Extract the [x, y] coordinate from the center of the cell holding the provided text.  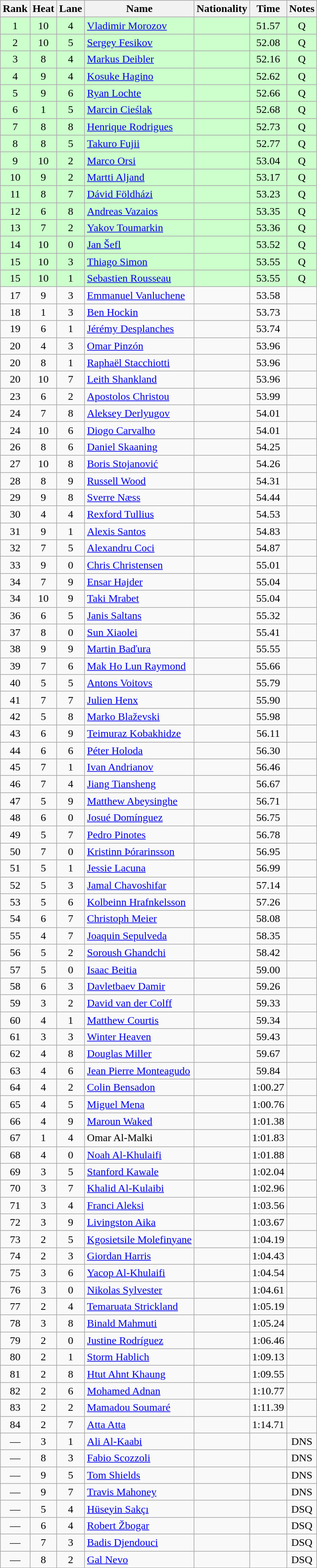
28 [15, 480]
60 [15, 1020]
73 [15, 1239]
Livingston Aika [139, 1222]
78 [15, 1324]
Antons Voitovs [139, 683]
1:03.56 [268, 1205]
29 [15, 498]
Martti Aljand [139, 177]
56.67 [268, 784]
1:05.19 [268, 1307]
27 [15, 464]
23 [15, 396]
59.00 [268, 969]
Mohamed Adnan [139, 1391]
17 [15, 295]
53.23 [268, 194]
53.52 [268, 245]
39 [15, 666]
81 [15, 1374]
53.73 [268, 312]
Isaac Beitia [139, 969]
Khalid Al-Kulaibi [139, 1189]
55.79 [268, 683]
Daniel Skaaning [139, 447]
52.73 [268, 127]
Sebastien Rousseau [139, 279]
56 [15, 952]
Badis Djendouci [139, 1542]
70 [15, 1189]
Name [139, 9]
Storm Hablich [139, 1357]
Henrique Rodrigues [139, 127]
Noah Al-Khulaifi [139, 1155]
Omar Al-Malki [139, 1138]
55.66 [268, 666]
Sun Xiaolei [139, 632]
1:00.27 [268, 1088]
62 [15, 1054]
19 [15, 329]
53.04 [268, 160]
Pedro Pinotes [139, 835]
Gal Nevo [139, 1559]
Ensar Hajder [139, 582]
55.32 [268, 616]
Franci Aleksi [139, 1205]
Binald Mahmuti [139, 1324]
56.46 [268, 767]
Alexandru Coci [139, 548]
Martin Baďura [139, 649]
54.31 [268, 480]
18 [15, 312]
80 [15, 1357]
72 [15, 1222]
51 [15, 868]
Sergey Fesikov [139, 43]
Miguel Mena [139, 1104]
53 [15, 902]
53.36 [268, 228]
30 [15, 515]
59.26 [268, 986]
Jiang Tiansheng [139, 784]
1:10.77 [268, 1391]
Joaquin Sepulveda [139, 936]
Dávid Földházi [139, 194]
Time [268, 9]
47 [15, 801]
55.01 [268, 565]
1:03.67 [268, 1222]
1:04.54 [268, 1273]
Nikolas Sylvester [139, 1290]
Raphaël Stacchiotti [139, 363]
41 [15, 700]
Emmanuel Vanluchene [139, 295]
1:02.96 [268, 1189]
Davletbaev Damir [139, 986]
Kgosietsile Molefinyane [139, 1239]
Jamal Chavoshifar [139, 885]
Diogo Carvalho [139, 430]
Julien Henx [139, 700]
53.35 [268, 211]
Temaruata Strickland [139, 1307]
31 [15, 531]
1:01.83 [268, 1138]
55 [15, 936]
56.99 [268, 868]
59 [15, 1003]
David van der Colff [139, 1003]
Vladimir Morozov [139, 26]
Takuro Fujii [139, 143]
54.25 [268, 447]
Marcin Cieślak [139, 110]
Marko Blaževski [139, 716]
84 [15, 1425]
Maroun Waked [139, 1121]
65 [15, 1104]
Sverre Næss [139, 498]
46 [15, 784]
1:02.04 [268, 1172]
54.53 [268, 515]
42 [15, 716]
14 [15, 245]
43 [15, 733]
1:00.76 [268, 1104]
Tom Shields [139, 1475]
Chris Christensen [139, 565]
Yacop Al-Khulaifi [139, 1273]
Ben Hockin [139, 312]
1:14.71 [268, 1425]
Kolbeinn Hrafnkelsson [139, 902]
1:04.19 [268, 1239]
59.34 [268, 1020]
40 [15, 683]
Jan Šefl [139, 245]
54 [15, 919]
74 [15, 1256]
59.67 [268, 1054]
37 [15, 632]
26 [15, 447]
Notes [302, 9]
Yakov Toumarkin [139, 228]
52.66 [268, 93]
48 [15, 818]
Ali Al-Kaabi [139, 1441]
54.44 [268, 498]
Colin Bensadon [139, 1088]
54.83 [268, 531]
Josué Domínguez [139, 818]
38 [15, 649]
56.11 [268, 733]
53.74 [268, 329]
63 [15, 1071]
13 [15, 228]
56.78 [268, 835]
Jean Pierre Monteagudo [139, 1071]
Jérémy Desplanches [139, 329]
Boris Stojanović [139, 464]
Christoph Meier [139, 919]
Robert Žbogar [139, 1525]
Matthew Courtis [139, 1020]
56.75 [268, 818]
12 [15, 211]
1:11.39 [268, 1408]
69 [15, 1172]
Jessie Lacuna [139, 868]
50 [15, 852]
58.42 [268, 952]
1:06.46 [268, 1340]
52.62 [268, 76]
Atta Atta [139, 1425]
53.58 [268, 295]
Teimuraz Kobakhidze [139, 733]
56.30 [268, 751]
Rank [15, 9]
66 [15, 1121]
44 [15, 751]
49 [15, 835]
67 [15, 1138]
64 [15, 1088]
Andreas Vazaios [139, 211]
Travis Mahoney [139, 1492]
52.77 [268, 143]
Taki Mrabet [139, 599]
1:05.24 [268, 1324]
1:09.13 [268, 1357]
33 [15, 565]
Alexis Santos [139, 531]
82 [15, 1391]
54.87 [268, 548]
57.26 [268, 902]
59.84 [268, 1071]
55.55 [268, 649]
Heat [43, 9]
Kosuke Hagino [139, 76]
76 [15, 1290]
55.98 [268, 716]
Apostolos Christou [139, 396]
Matthew Abeysinghe [139, 801]
52.16 [268, 59]
51.57 [268, 26]
59.43 [268, 1037]
Leith Shankland [139, 379]
56.95 [268, 852]
32 [15, 548]
56.71 [268, 801]
52.68 [268, 110]
57 [15, 969]
36 [15, 616]
Ryan Lochte [139, 93]
Winter Heaven [139, 1037]
75 [15, 1273]
1:04.43 [268, 1256]
1:04.61 [268, 1290]
Mak Ho Lun Raymond [139, 666]
Mamadou Soumaré [139, 1408]
52 [15, 885]
Lane [71, 9]
71 [15, 1205]
Janis Saltans [139, 616]
55.90 [268, 700]
1:09.55 [268, 1374]
Htut Ahnt Khaung [139, 1374]
79 [15, 1340]
Rexford Tullius [139, 515]
Ivan Andrianov [139, 767]
Fabio Scozzoli [139, 1458]
Marco Orsi [139, 160]
Giordan Harris [139, 1256]
1:01.88 [268, 1155]
58 [15, 986]
54.26 [268, 464]
Omar Pinzón [139, 346]
68 [15, 1155]
57.14 [268, 885]
Kristinn Þórarinsson [139, 852]
58.35 [268, 936]
Hüseyin Sakçı [139, 1509]
53.17 [268, 177]
Russell Wood [139, 480]
1:01.38 [268, 1121]
11 [15, 194]
58.08 [268, 919]
Markus Deibler [139, 59]
Nationality [222, 9]
Douglas Miller [139, 1054]
Stanford Kawale [139, 1172]
Aleksey Derlyugov [139, 413]
Justine Rodríguez [139, 1340]
Péter Holoda [139, 751]
77 [15, 1307]
55.41 [268, 632]
83 [15, 1408]
Soroush Ghandchi [139, 952]
61 [15, 1037]
53.99 [268, 396]
52.08 [268, 43]
59.33 [268, 1003]
Thiago Simon [139, 262]
45 [15, 767]
